Return (x, y) of the center of cell containing provided text 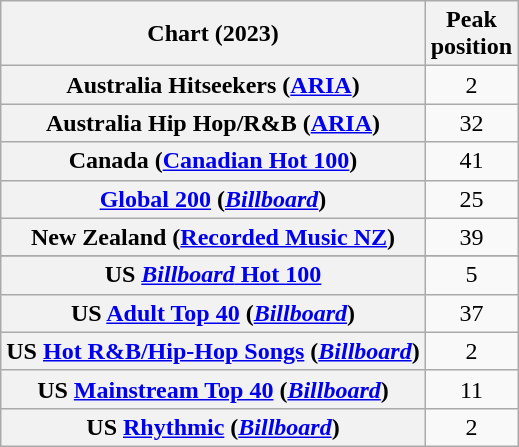
US Mainstream Top 40 (Billboard) (213, 389)
US Rhythmic (Billboard) (213, 427)
5 (471, 275)
New Zealand (Recorded Music NZ) (213, 237)
US Adult Top 40 (Billboard) (213, 313)
Peakposition (471, 34)
37 (471, 313)
32 (471, 123)
Australia Hitseekers (ARIA) (213, 85)
Canada (Canadian Hot 100) (213, 161)
Global 200 (Billboard) (213, 199)
41 (471, 161)
US Hot R&B/Hip-Hop Songs (Billboard) (213, 351)
Chart (2023) (213, 34)
US Billboard Hot 100 (213, 275)
25 (471, 199)
39 (471, 237)
Australia Hip Hop/R&B (ARIA) (213, 123)
11 (471, 389)
